Extract the [X, Y] coordinate from the center of the cell holding the provided text.  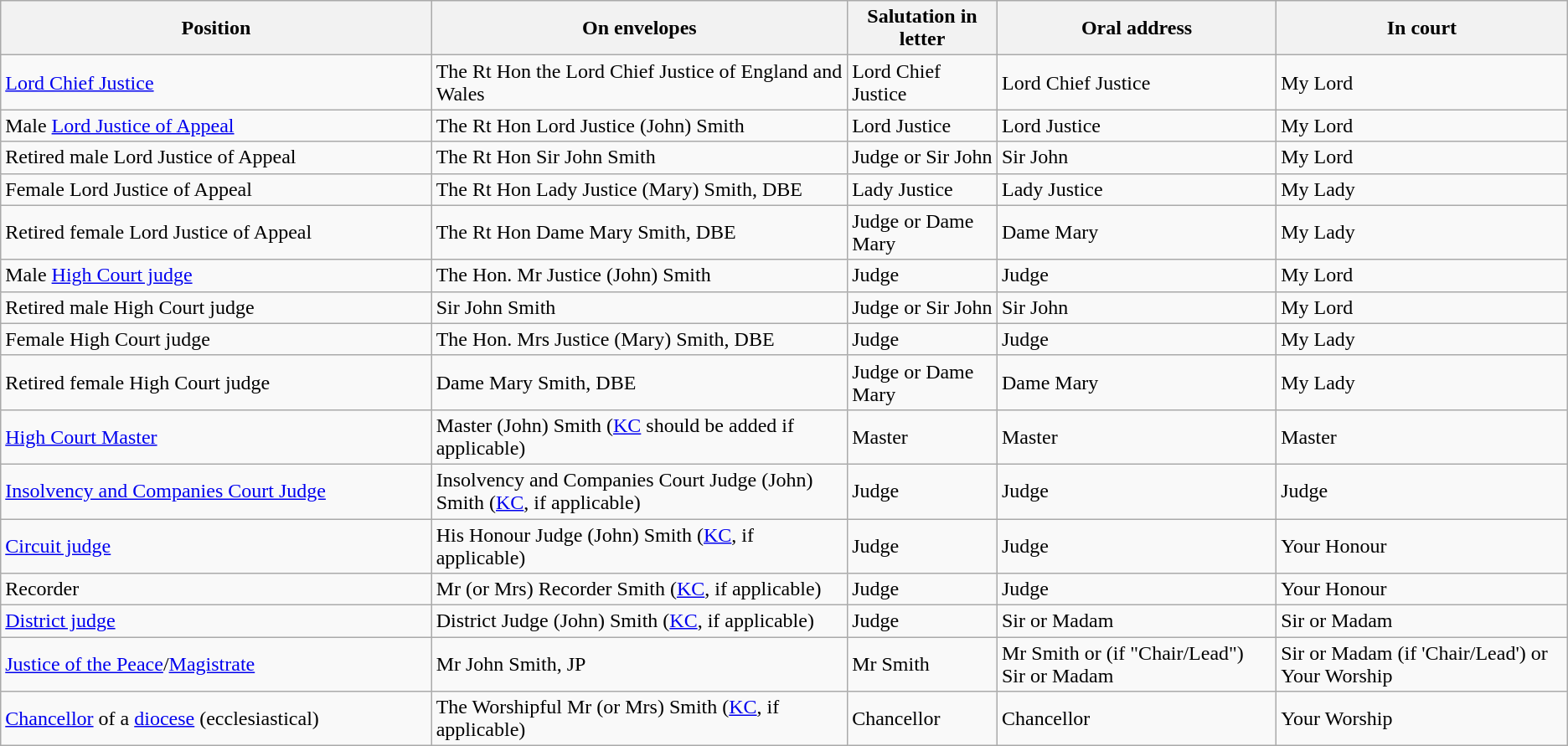
Mr (or Mrs) Recorder Smith (KC, if applicable) [639, 589]
The Rt Hon Sir John Smith [639, 157]
District Judge (John) Smith (KC, if applicable) [639, 621]
Female High Court judge [216, 339]
In court [1422, 28]
Position [216, 28]
On envelopes [639, 28]
The Hon. Mrs Justice (Mary) Smith, DBE [639, 339]
Chancellor of a diocese (ecclesiastical) [216, 718]
Sir or Madam (if 'Chair/Lead') or Your Worship [1422, 665]
Circuit judge [216, 546]
Mr Smith [923, 665]
Oral address [1136, 28]
Dame Mary Smith, DBE [639, 382]
Sir John Smith [639, 307]
Male High Court judge [216, 275]
The Worshipful Mr (or Mrs) Smith (KC, if applicable) [639, 718]
Male Lord Justice of Appeal [216, 126]
Female Lord Justice of Appeal [216, 189]
Mr John Smith, JP [639, 665]
Justice of the Peace/Magistrate [216, 665]
Recorder [216, 589]
District judge [216, 621]
High Court Master [216, 437]
Insolvency and Companies Court Judge [216, 491]
Retired male High Court judge [216, 307]
The Rt Hon Lord Justice (John) Smith [639, 126]
Master (John) Smith (KC should be added if applicable) [639, 437]
Retired female High Court judge [216, 382]
Insolvency and Companies Court Judge (John) Smith (KC, if applicable) [639, 491]
Your Worship [1422, 718]
Mr Smith or (if "Chair/Lead") Sir or Madam [1136, 665]
The Rt Hon Lady Justice (Mary) Smith, DBE [639, 189]
Retired male Lord Justice of Appeal [216, 157]
The Rt Hon Dame Mary Smith, DBE [639, 233]
The Rt Hon the Lord Chief Justice of England and Wales [639, 82]
Salutation in letter [923, 28]
His Honour Judge (John) Smith (KC, if applicable) [639, 546]
The Hon. Mr Justice (John) Smith [639, 275]
Retired female Lord Justice of Appeal [216, 233]
